Return [x, y] of the center of cell containing provided text 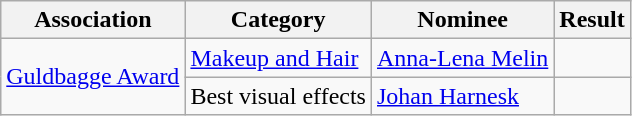
Johan Harnesk [462, 96]
Makeup and Hair [278, 58]
Best visual effects [278, 96]
Guldbagge Award [93, 77]
Association [93, 20]
Nominee [462, 20]
Result [592, 20]
Anna-Lena Melin [462, 58]
Category [278, 20]
